Identify which cell holds the provided text, then report its (X, Y) central coordinate. 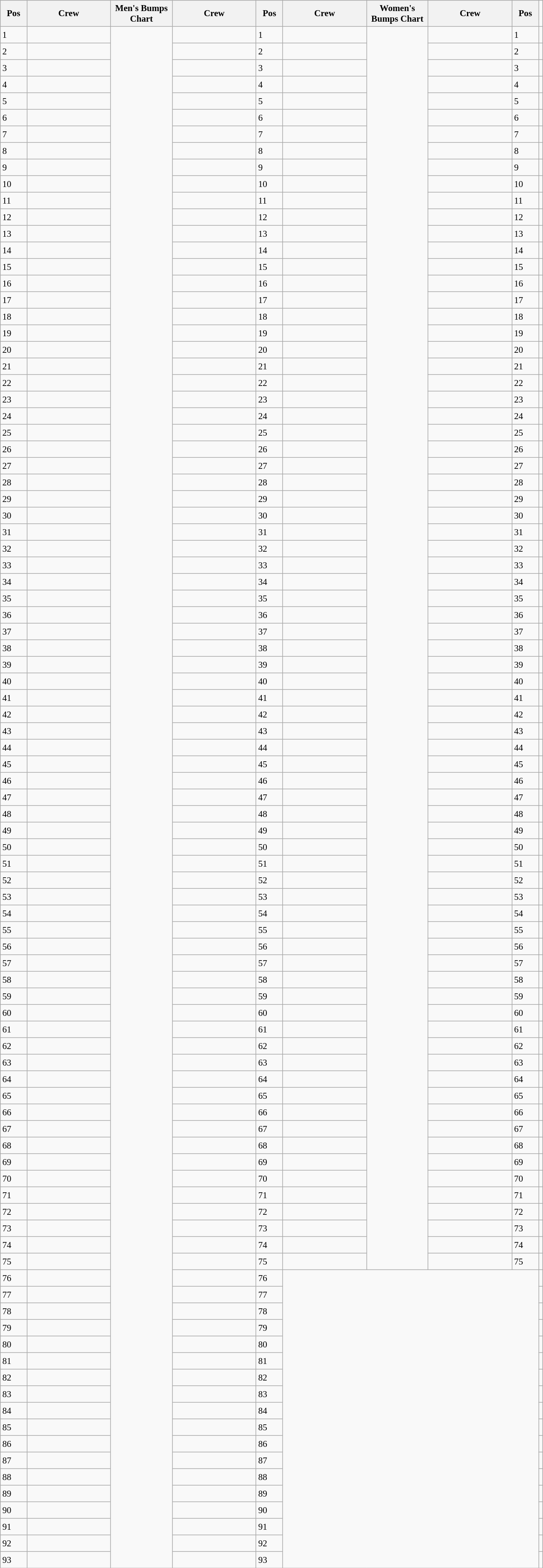
Men's Bumps Chart (141, 14)
Women's Bumps Chart (398, 14)
